For the text-containing cell, return its midpoint in [x, y] coordinate format. 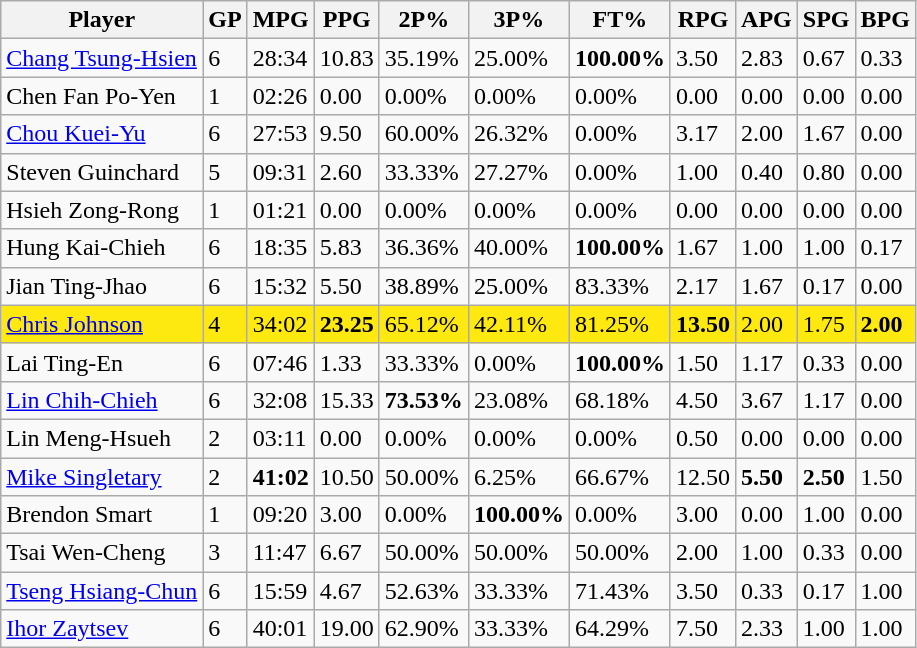
28:34 [280, 58]
36.36% [424, 248]
7.50 [702, 629]
BPG [885, 20]
12.50 [702, 477]
FT% [620, 20]
2P% [424, 20]
23.25 [346, 324]
64.29% [620, 629]
Jian Ting-Jhao [102, 286]
Hung Kai-Chieh [102, 248]
4.67 [346, 591]
62.90% [424, 629]
66.67% [620, 477]
Mike Singletary [102, 477]
MPG [280, 20]
40:01 [280, 629]
07:46 [280, 362]
09:20 [280, 515]
2.83 [767, 58]
42.11% [518, 324]
02:26 [280, 96]
Lin Chih-Chieh [102, 400]
1.75 [826, 324]
09:31 [280, 172]
0.80 [826, 172]
60.00% [424, 134]
6.67 [346, 553]
83.33% [620, 286]
40.00% [518, 248]
52.63% [424, 591]
Chen Fan Po-Yen [102, 96]
10.83 [346, 58]
GP [225, 20]
41:02 [280, 477]
SPG [826, 20]
APG [767, 20]
32:08 [280, 400]
Lai Ting-En [102, 362]
Lin Meng-Hsueh [102, 438]
03:11 [280, 438]
Player [102, 20]
5.83 [346, 248]
35.19% [424, 58]
13.50 [702, 324]
Chang Tsung-Hsien [102, 58]
2.33 [767, 629]
18:35 [280, 248]
38.89% [424, 286]
3P% [518, 20]
Tseng Hsiang-Chun [102, 591]
0.67 [826, 58]
15:32 [280, 286]
Brendon Smart [102, 515]
81.25% [620, 324]
4 [225, 324]
27:53 [280, 134]
RPG [702, 20]
PPG [346, 20]
Chris Johnson [102, 324]
15:59 [280, 591]
68.18% [620, 400]
5 [225, 172]
15.33 [346, 400]
3.17 [702, 134]
4.50 [702, 400]
9.50 [346, 134]
26.32% [518, 134]
6.25% [518, 477]
73.53% [424, 400]
23.08% [518, 400]
Ihor Zaytsev [102, 629]
3.67 [767, 400]
0.50 [702, 438]
2.60 [346, 172]
10.50 [346, 477]
01:21 [280, 210]
1.33 [346, 362]
Steven Guinchard [102, 172]
Tsai Wen-Cheng [102, 553]
0.40 [767, 172]
27.27% [518, 172]
Hsieh Zong-Rong [102, 210]
11:47 [280, 553]
3 [225, 553]
71.43% [620, 591]
19.00 [346, 629]
2.17 [702, 286]
Chou Kuei-Yu [102, 134]
65.12% [424, 324]
2.50 [826, 477]
34:02 [280, 324]
